For the text-containing cell, return its midpoint in (x, y) coordinate format. 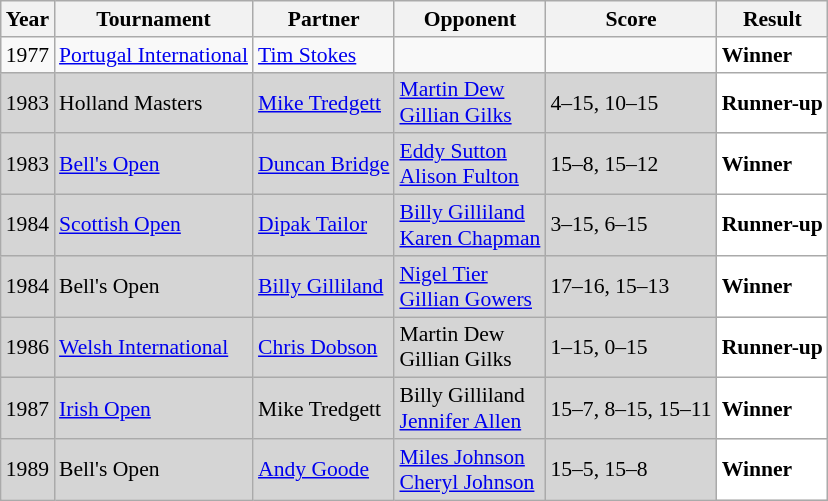
4–15, 10–15 (630, 102)
Result (772, 19)
Duncan Bridge (324, 164)
Welsh International (154, 348)
Tim Stokes (324, 55)
Andy Goode (324, 470)
Miles Johnson Cheryl Johnson (470, 470)
1977 (28, 55)
Billy Gilliland Jennifer Allen (470, 408)
Opponent (470, 19)
Scottish Open (154, 226)
Dipak Tailor (324, 226)
Holland Masters (154, 102)
3–15, 6–15 (630, 226)
Irish Open (154, 408)
15–8, 15–12 (630, 164)
Chris Dobson (324, 348)
15–5, 15–8 (630, 470)
Portugal International (154, 55)
1987 (28, 408)
Tournament (154, 19)
17–16, 15–13 (630, 286)
Eddy Sutton Alison Fulton (470, 164)
Nigel Tier Gillian Gowers (470, 286)
1986 (28, 348)
1989 (28, 470)
Partner (324, 19)
Billy Gilliland Karen Chapman (470, 226)
Score (630, 19)
15–7, 8–15, 15–11 (630, 408)
Billy Gilliland (324, 286)
Year (28, 19)
1–15, 0–15 (630, 348)
